Extract the (x, y) coordinate from the center of the cell holding the provided text.  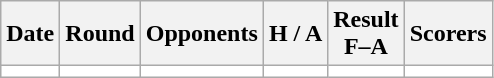
Scorers (448, 34)
Date (30, 34)
Round (100, 34)
Opponents (202, 34)
ResultF–A (366, 34)
H / A (295, 34)
